Provide the (x, y) coordinate of the cell's center where the given text is located.  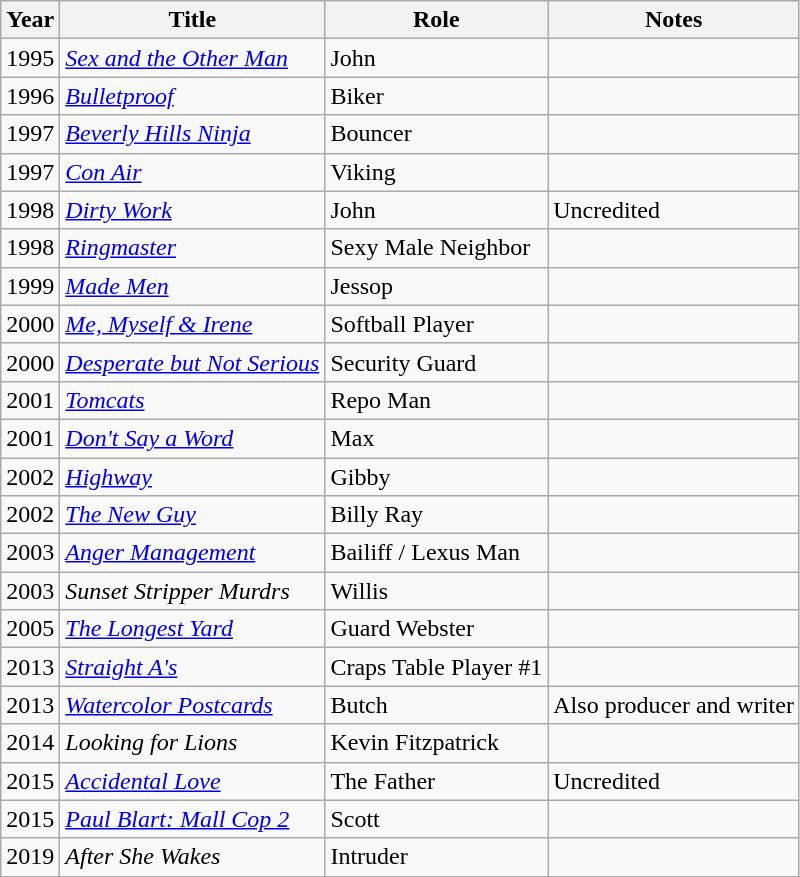
Role (436, 20)
The Father (436, 781)
Gibby (436, 477)
2005 (30, 629)
Biker (436, 96)
1999 (30, 286)
2014 (30, 743)
Security Guard (436, 362)
Beverly Hills Ninja (192, 134)
Butch (436, 705)
Kevin Fitzpatrick (436, 743)
Don't Say a Word (192, 438)
Tomcats (192, 400)
The Longest Yard (192, 629)
Straight A's (192, 667)
Me, Myself & Irene (192, 324)
Bailiff / Lexus Man (436, 553)
Max (436, 438)
Dirty Work (192, 210)
Paul Blart: Mall Cop 2 (192, 819)
Craps Table Player #1 (436, 667)
Sexy Male Neighbor (436, 248)
Jessop (436, 286)
Desperate but Not Serious (192, 362)
Looking for Lions (192, 743)
Anger Management (192, 553)
Scott (436, 819)
1995 (30, 58)
Bouncer (436, 134)
Highway (192, 477)
Willis (436, 591)
Made Men (192, 286)
Con Air (192, 172)
Title (192, 20)
Intruder (436, 857)
The New Guy (192, 515)
Year (30, 20)
Repo Man (436, 400)
Billy Ray (436, 515)
2019 (30, 857)
Bulletproof (192, 96)
After She Wakes (192, 857)
Also producer and writer (674, 705)
Sex and the Other Man (192, 58)
Ringmaster (192, 248)
Softball Player (436, 324)
1996 (30, 96)
Guard Webster (436, 629)
Watercolor Postcards (192, 705)
Sunset Stripper Murdrs (192, 591)
Viking (436, 172)
Notes (674, 20)
Accidental Love (192, 781)
